Find where the given text appears and provide that cell's center as [x, y] coordinate. 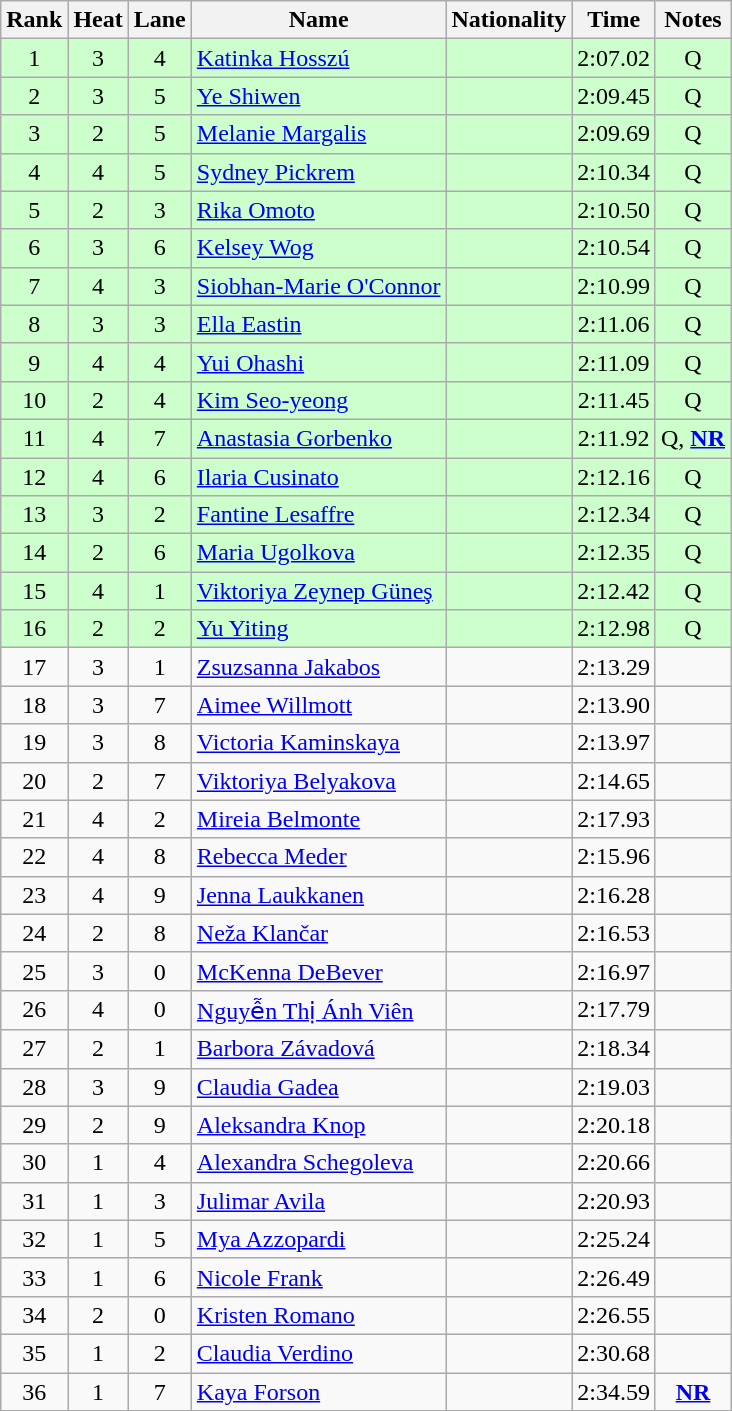
12 [34, 477]
Zsuzsanna Jakabos [318, 667]
2:11.92 [614, 438]
2:12.42 [614, 591]
Kelsey Wog [318, 248]
2:16.97 [614, 971]
2:07.02 [614, 58]
Melanie Margalis [318, 134]
2:16.53 [614, 933]
Anastasia Gorbenko [318, 438]
Viktoriya Belyakova [318, 781]
29 [34, 1125]
19 [34, 743]
21 [34, 819]
2:12.34 [614, 515]
34 [34, 1315]
2:17.79 [614, 1010]
Nicole Frank [318, 1277]
14 [34, 553]
2:10.50 [614, 210]
Rebecca Meder [318, 857]
Nationality [509, 20]
17 [34, 667]
Siobhan-Marie O'Connor [318, 286]
2:11.45 [614, 400]
Notes [692, 20]
32 [34, 1239]
22 [34, 857]
Kristen Romano [318, 1315]
2:20.66 [614, 1163]
Kim Seo-yeong [318, 400]
Mya Azzopardi [318, 1239]
Katinka Hosszú [318, 58]
Julimar Avila [318, 1201]
23 [34, 895]
Time [614, 20]
Aleksandra Knop [318, 1125]
Mireia Belmonte [318, 819]
Neža Klančar [318, 933]
Jenna Laukkanen [318, 895]
Aimee Willmott [318, 705]
24 [34, 933]
13 [34, 515]
2:19.03 [614, 1087]
McKenna DeBever [318, 971]
Victoria Kaminskaya [318, 743]
2:14.65 [614, 781]
2:30.68 [614, 1353]
Viktoriya Zeynep Güneş [318, 591]
Heat [98, 20]
2:20.18 [614, 1125]
2:10.34 [614, 172]
2:09.45 [614, 96]
2:12.16 [614, 477]
30 [34, 1163]
2:26.55 [614, 1315]
28 [34, 1087]
NR [692, 1391]
2:34.59 [614, 1391]
35 [34, 1353]
2:12.35 [614, 553]
Kaya Forson [318, 1391]
Name [318, 20]
20 [34, 781]
Ella Eastin [318, 324]
2:13.90 [614, 705]
33 [34, 1277]
Rika Omoto [318, 210]
2:11.06 [614, 324]
11 [34, 438]
18 [34, 705]
Nguyễn Thị Ánh Viên [318, 1010]
2:13.97 [614, 743]
2:16.28 [614, 895]
2:17.93 [614, 819]
Maria Ugolkova [318, 553]
Fantine Lesaffre [318, 515]
2:13.29 [614, 667]
15 [34, 591]
26 [34, 1010]
10 [34, 400]
Claudia Gadea [318, 1087]
Q, NR [692, 438]
16 [34, 629]
36 [34, 1391]
2:25.24 [614, 1239]
2:20.93 [614, 1201]
Rank [34, 20]
27 [34, 1049]
2:15.96 [614, 857]
31 [34, 1201]
25 [34, 971]
Sydney Pickrem [318, 172]
2:26.49 [614, 1277]
2:10.99 [614, 286]
Barbora Závadová [318, 1049]
2:18.34 [614, 1049]
Ye Shiwen [318, 96]
Lane [160, 20]
Ilaria Cusinato [318, 477]
Yu Yiting [318, 629]
Alexandra Schegoleva [318, 1163]
2:11.09 [614, 362]
Yui Ohashi [318, 362]
2:09.69 [614, 134]
2:10.54 [614, 248]
2:12.98 [614, 629]
Claudia Verdino [318, 1353]
